Return the [x, y] coordinate for the center point of the cell that contains the specified text.  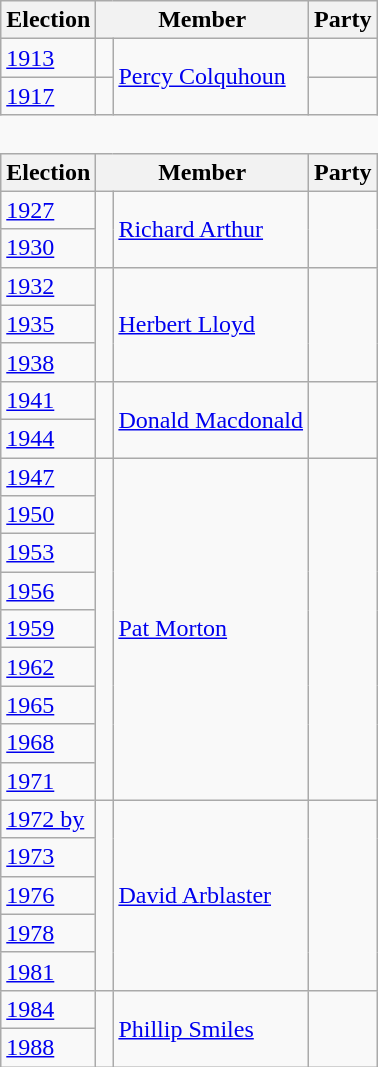
1976 [48, 895]
1944 [48, 438]
1978 [48, 933]
Richard Arthur [211, 229]
Phillip Smiles [211, 1028]
1930 [48, 248]
1971 [48, 781]
1932 [48, 286]
Pat Morton [211, 630]
1988 [48, 1047]
1981 [48, 971]
Herbert Lloyd [211, 324]
1947 [48, 477]
1956 [48, 591]
1927 [48, 210]
1962 [48, 667]
1953 [48, 553]
1938 [48, 362]
1973 [48, 857]
Donald Macdonald [211, 419]
Percy Colquhoun [211, 77]
1935 [48, 324]
1950 [48, 515]
1965 [48, 705]
1968 [48, 743]
1972 by [48, 819]
1984 [48, 1009]
1917 [48, 96]
David Arblaster [211, 895]
1941 [48, 400]
1959 [48, 629]
1913 [48, 58]
